For the text-containing cell, return its midpoint in [X, Y] coordinate format. 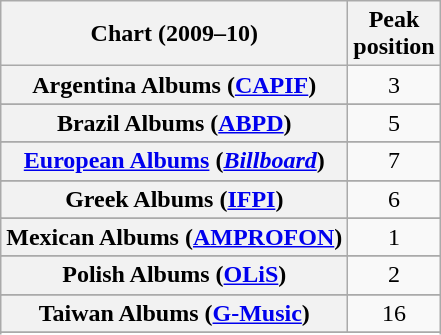
Brazil Albums (ABPD) [174, 123]
Chart (2009–10) [174, 34]
6 [394, 199]
Mexican Albums (AMPROFON) [174, 237]
16 [394, 313]
Taiwan Albums (G-Music) [174, 313]
European Albums (Billboard) [174, 161]
3 [394, 85]
7 [394, 161]
Argentina Albums (CAPIF) [174, 85]
2 [394, 275]
Greek Albums (IFPI) [174, 199]
1 [394, 237]
Polish Albums (OLiS) [174, 275]
Peakposition [394, 34]
5 [394, 123]
